Extract the [X, Y] coordinate from the center of the cell holding the provided text.  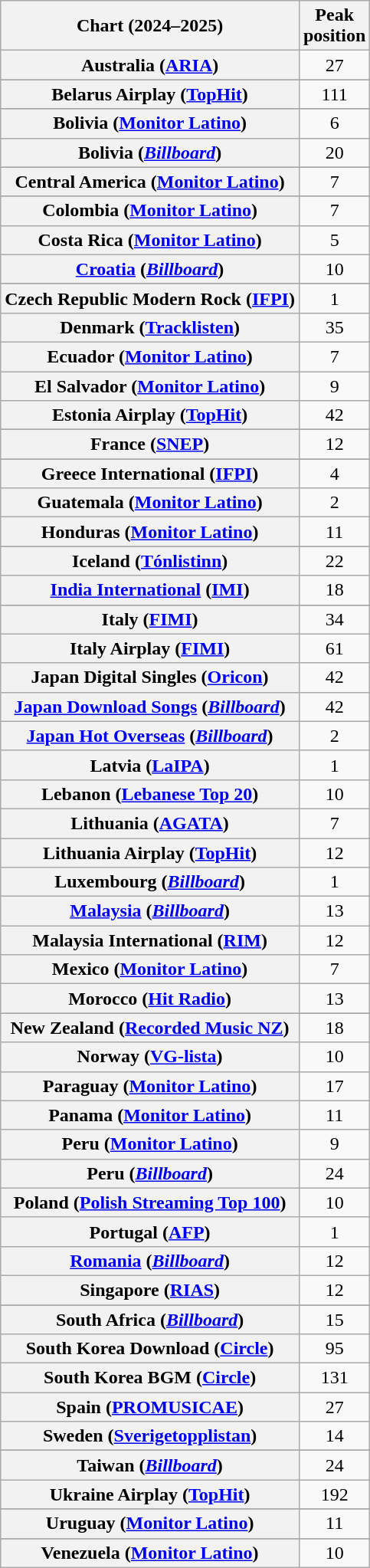
192 [334, 1494]
India International (IMI) [150, 590]
Croatia (Billboard) [150, 269]
20 [334, 153]
Latvia (LaIPA) [150, 765]
Ecuador (Monitor Latino) [150, 356]
Singapore (RIAS) [150, 1290]
Japan Download Songs (Billboard) [150, 707]
Japan Hot Overseas (Billboard) [150, 736]
Japan Digital Singles (Oricon) [150, 677]
Norway (VG-lista) [150, 1057]
Costa Rica (Monitor Latino) [150, 240]
Peru (Monitor Latino) [150, 1144]
Malaysia (Billboard) [150, 911]
Portugal (AFP) [150, 1232]
Colombia (Monitor Latino) [150, 211]
Taiwan (Billboard) [150, 1465]
Denmark (Tracklisten) [150, 327]
Italy (FIMI) [150, 619]
34 [334, 619]
Romania (Billboard) [150, 1261]
Morocco (Hit Radio) [150, 999]
Malaysia International (RIM) [150, 940]
22 [334, 561]
61 [334, 648]
14 [334, 1436]
95 [334, 1349]
Chart (2024–2025) [150, 26]
Honduras (Monitor Latino) [150, 532]
Iceland (Tónlistinn) [150, 561]
Greece International (IFPI) [150, 474]
Bolivia (Monitor Latino) [150, 123]
35 [334, 327]
17 [334, 1086]
South Africa (Billboard) [150, 1319]
Poland (Polish Streaming Top 100) [150, 1202]
Venezuela (Monitor Latino) [150, 1553]
Guatemala (Monitor Latino) [150, 503]
Central America (Monitor Latino) [150, 182]
Bolivia (Billboard) [150, 153]
Lithuania Airplay (TopHit) [150, 853]
6 [334, 123]
Spain (PROMUSICAE) [150, 1407]
Mexico (Monitor Latino) [150, 969]
15 [334, 1319]
Czech Republic Modern Rock (IFPI) [150, 298]
New Zealand (Recorded Music NZ) [150, 1028]
Estonia Airplay (TopHit) [150, 415]
Lithuania (AGATA) [150, 823]
Sweden (Sverigetopplistan) [150, 1436]
Italy Airplay (FIMI) [150, 648]
South Korea Download (Circle) [150, 1349]
131 [334, 1378]
El Salvador (Monitor Latino) [150, 385]
Panama (Monitor Latino) [150, 1115]
111 [334, 94]
France (SNEP) [150, 444]
Luxembourg (Billboard) [150, 882]
Australia (ARIA) [150, 65]
Uruguay (Monitor Latino) [150, 1524]
Peakposition [334, 26]
4 [334, 474]
Ukraine Airplay (TopHit) [150, 1494]
Paraguay (Monitor Latino) [150, 1086]
South Korea BGM (Circle) [150, 1378]
5 [334, 240]
Belarus Airplay (TopHit) [150, 94]
Peru (Billboard) [150, 1173]
Lebanon (Lebanese Top 20) [150, 794]
